Extract the (X, Y) coordinate from the center of the cell holding the provided text.  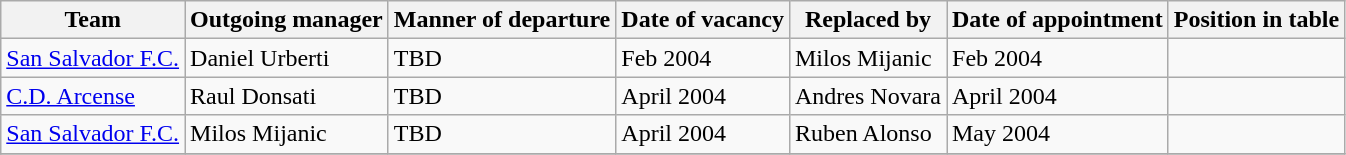
Team (93, 20)
Outgoing manager (287, 20)
Replaced by (868, 20)
Date of vacancy (703, 20)
Andres Novara (868, 96)
Position in table (1256, 20)
Daniel Urberti (287, 58)
C.D. Arcense (93, 96)
Date of appointment (1057, 20)
Manner of departure (502, 20)
May 2004 (1057, 134)
Raul Donsati (287, 96)
Ruben Alonso (868, 134)
